From the cell containing the given text, extract its center point as (X, Y) coordinate. 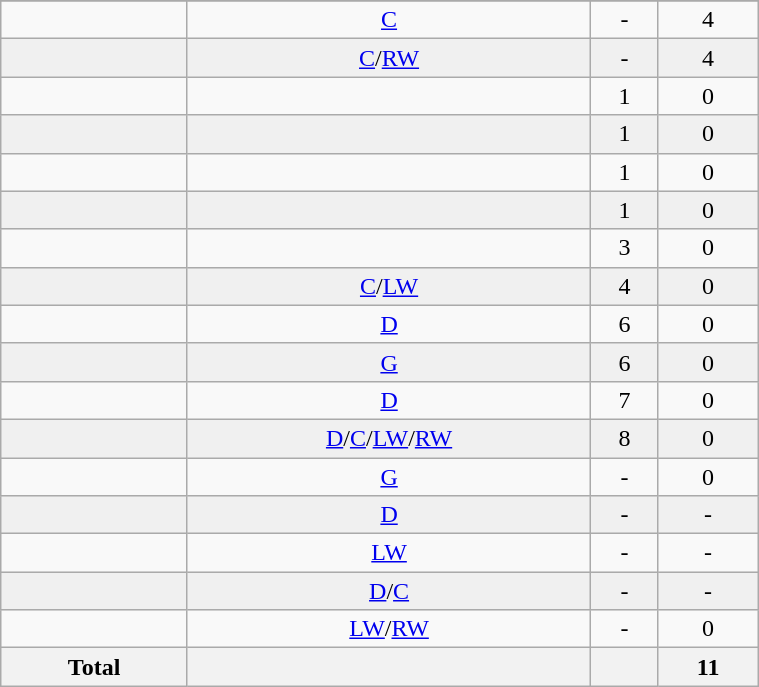
C/LW (388, 286)
D/C/LW/RW (388, 438)
11 (708, 667)
C/RW (388, 58)
7 (625, 400)
8 (625, 438)
D/C (388, 591)
Total (94, 667)
3 (625, 248)
LW/RW (388, 629)
C (388, 20)
LW (388, 553)
